Locate the cell with the specified text and output its [x, y] center coordinate. 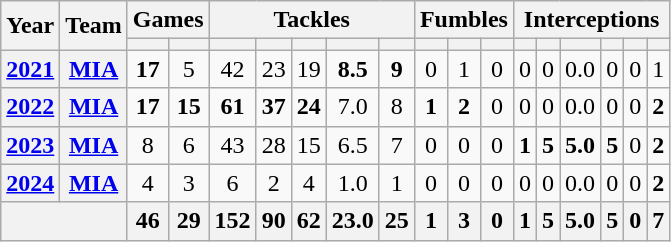
28 [274, 145]
Team [94, 26]
37 [274, 107]
42 [232, 69]
46 [148, 221]
Interceptions [591, 20]
Year [30, 26]
25 [396, 221]
6.5 [352, 145]
2023 [30, 145]
43 [232, 145]
23.0 [352, 221]
Fumbles [464, 20]
Games [168, 20]
1.0 [352, 183]
8.5 [352, 69]
2021 [30, 69]
23 [274, 69]
7.0 [352, 107]
9 [396, 69]
Tackles [312, 20]
19 [308, 69]
2022 [30, 107]
152 [232, 221]
2024 [30, 183]
61 [232, 107]
29 [188, 221]
90 [274, 221]
62 [308, 221]
24 [308, 107]
